Return [X, Y] of the center of cell containing provided text 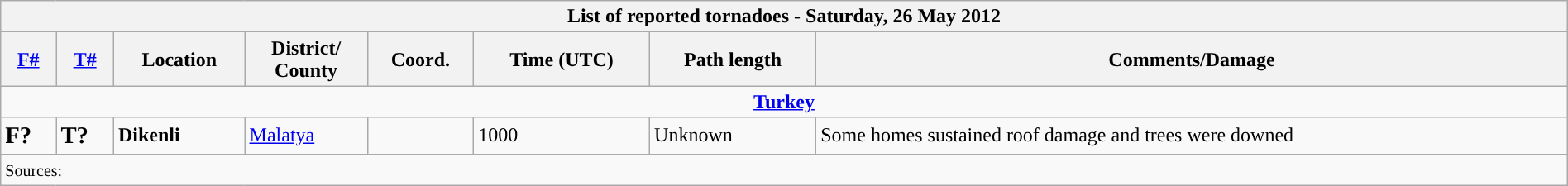
Time (UTC) [562, 60]
Dikenli [179, 136]
1000 [562, 136]
List of reported tornadoes - Saturday, 26 May 2012 [784, 17]
F# [28, 60]
District/County [306, 60]
Comments/Damage [1193, 60]
T? [85, 136]
T# [85, 60]
Coord. [420, 60]
F? [28, 136]
Sources: [784, 169]
Path length [733, 60]
Turkey [784, 102]
Unknown [733, 136]
Some homes sustained roof damage and trees were downed [1193, 136]
Malatya [306, 136]
Location [179, 60]
